Return the (X, Y) coordinate for the center point of the cell that contains the specified text.  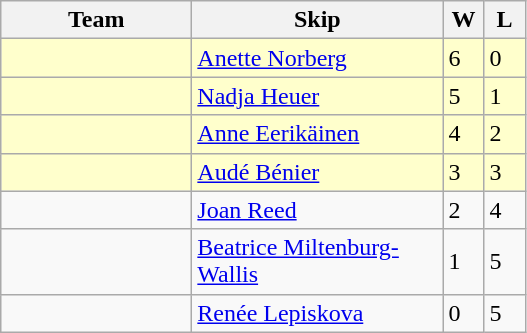
L (504, 20)
Anette Norberg (318, 58)
Joan Reed (318, 210)
W (464, 20)
Beatrice Miltenburg-Wallis (318, 262)
6 (464, 58)
Team (96, 20)
Anne Eerikäinen (318, 134)
Audé Bénier (318, 172)
Nadja Heuer (318, 96)
Skip (318, 20)
Renée Lepiskova (318, 313)
